Return the (X, Y) coordinate for the center point of the cell that contains the specified text.  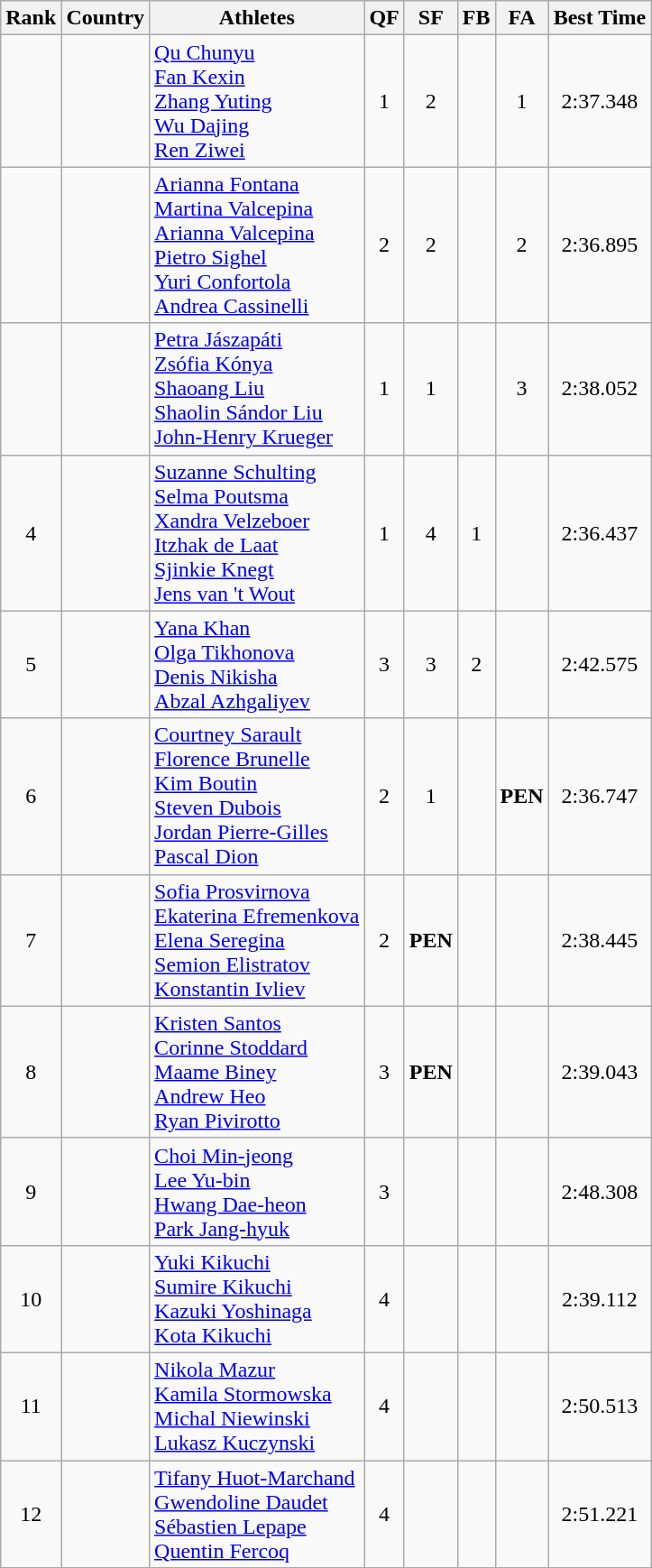
Petra JászapátiZsófia KónyaShaoang LiuShaolin Sándor LiuJohn-Henry Krueger (257, 389)
Best Time (600, 18)
9 (31, 1191)
2:36.437 (600, 532)
2:39.112 (600, 1299)
Tifany Huot-MarchandGwendoline DaudetSébastien LepapeQuentin Fercoq (257, 1514)
2:36.747 (600, 796)
Suzanne SchultingSelma PoutsmaXandra VelzeboerItzhak de LaatSjinkie KnegtJens van 't Wout (257, 532)
Yana KhanOlga TikhonovaDenis NikishaAbzal Azhgaliyev (257, 664)
Nikola MazurKamila StormowskaMichal NiewinskiLukasz Kuczynski (257, 1406)
2:38.445 (600, 940)
2:42.575 (600, 664)
SF (431, 18)
5 (31, 664)
Rank (31, 18)
2:48.308 (600, 1191)
QF (384, 18)
Kristen SantosCorinne StoddardMaame BineyAndrew HeoRyan Pivirotto (257, 1072)
2:39.043 (600, 1072)
10 (31, 1299)
7 (31, 940)
2:37.348 (600, 101)
6 (31, 796)
8 (31, 1072)
FA (521, 18)
Sofia ProsvirnovaEkaterina EfremenkovaElena SereginaSemion ElistratovKonstantin Ivliev (257, 940)
Athletes (257, 18)
Arianna FontanaMartina ValcepinaArianna ValcepinaPietro SighelYuri ConfortolaAndrea Cassinelli (257, 245)
2:51.221 (600, 1514)
Qu ChunyuFan KexinZhang YutingWu DajingRen Ziwei (257, 101)
Courtney SaraultFlorence BrunelleKim BoutinSteven DuboisJordan Pierre-GillesPascal Dion (257, 796)
11 (31, 1406)
2:50.513 (600, 1406)
2:36.895 (600, 245)
FB (476, 18)
Choi Min-jeongLee Yu-binHwang Dae-heonPark Jang-hyuk (257, 1191)
Yuki KikuchiSumire KikuchiKazuki YoshinagaKota Kikuchi (257, 1299)
2:38.052 (600, 389)
Country (106, 18)
12 (31, 1514)
